Return the [X, Y] coordinate for the center point of the cell that contains the specified text.  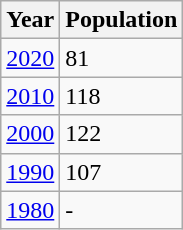
Population [122, 20]
107 [122, 172]
2010 [30, 96]
1980 [30, 210]
2000 [30, 134]
- [122, 210]
122 [122, 134]
Year [30, 20]
81 [122, 58]
2020 [30, 58]
1990 [30, 172]
118 [122, 96]
